From the cell containing the given text, extract its center point as (X, Y) coordinate. 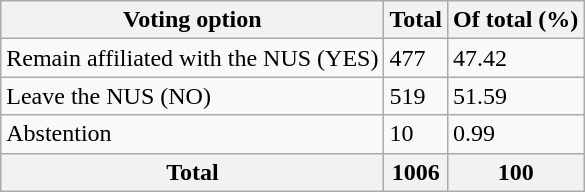
0.99 (516, 134)
Abstention (192, 134)
Voting option (192, 20)
10 (416, 134)
Remain affiliated with the NUS (YES) (192, 58)
519 (416, 96)
Leave the NUS (NO) (192, 96)
100 (516, 172)
Of total (%) (516, 20)
47.42 (516, 58)
477 (416, 58)
1006 (416, 172)
51.59 (516, 96)
